Identify which cell holds the provided text, then report its (x, y) central coordinate. 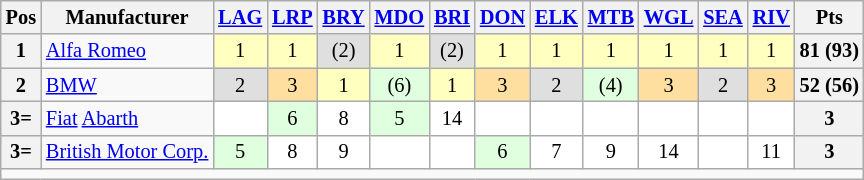
BMW (127, 85)
(6) (400, 85)
Pts (830, 17)
81 (93) (830, 51)
MDO (400, 17)
11 (772, 152)
ELK (556, 17)
LAG (240, 17)
BRY (344, 17)
Fiat Abarth (127, 118)
British Motor Corp. (127, 152)
BRI (452, 17)
52 (56) (830, 85)
Alfa Romeo (127, 51)
Manufacturer (127, 17)
(4) (611, 85)
LRP (292, 17)
WGL (669, 17)
SEA (722, 17)
DON (502, 17)
MTB (611, 17)
Pos (21, 17)
7 (556, 152)
RIV (772, 17)
